Locate the cell with the specified text and output its [X, Y] center coordinate. 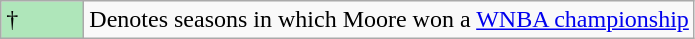
† [42, 20]
Denotes seasons in which Moore won a WNBA championship [390, 20]
